Return the [X, Y] coordinate for the center point of the cell that contains the specified text.  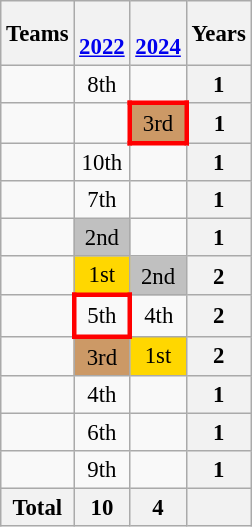
6th [102, 432]
2024 [158, 34]
2022 [102, 34]
Years [218, 34]
8th [102, 85]
9th [102, 469]
4 [158, 507]
Total [38, 507]
10 [102, 507]
7th [102, 200]
5th [102, 316]
10th [102, 163]
Teams [38, 34]
